Search for the cell housing the specified text and yield its (x, y) center coordinate. 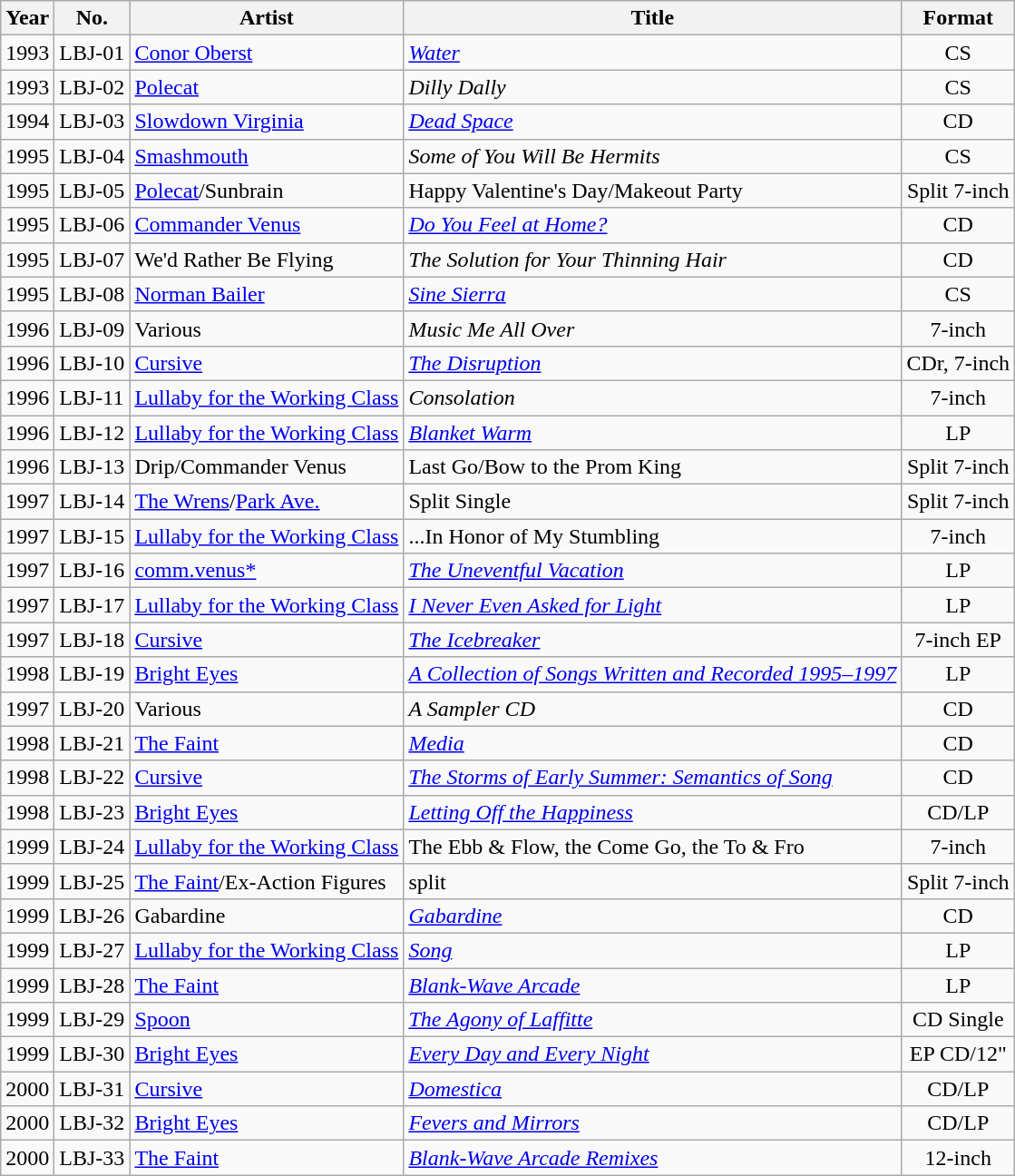
Commander Venus (267, 225)
LBJ-14 (93, 502)
LBJ-19 (93, 674)
Consolation (653, 397)
Every Day and Every Night (653, 1054)
LBJ-31 (93, 1089)
Slowdown Virginia (267, 122)
comm.venus* (267, 571)
Dead Space (653, 122)
LBJ-10 (93, 363)
Water (653, 53)
LBJ-23 (93, 812)
split (653, 881)
Song (653, 950)
Title (653, 18)
LBJ-30 (93, 1054)
Year (27, 18)
LBJ-21 (93, 743)
The Uneventful Vacation (653, 571)
LBJ-08 (93, 294)
The Faint/Ex-Action Figures (267, 881)
Blanket Warm (653, 433)
The Storms of Early Summer: Semantics of Song (653, 778)
LBJ-12 (93, 433)
Drip/Commander Venus (267, 467)
Media (653, 743)
No. (93, 18)
Do You Feel at Home? (653, 225)
The Agony of Laffitte (653, 1020)
The Wrens/Park Ave. (267, 502)
Conor Oberst (267, 53)
Happy Valentine's Day/Makeout Party (653, 191)
Polecat/Sunbrain (267, 191)
LBJ-03 (93, 122)
LBJ-28 (93, 985)
LBJ-02 (93, 87)
Dilly Dally (653, 87)
LBJ-29 (93, 1020)
LBJ-09 (93, 328)
LBJ-25 (93, 881)
CD Single (958, 1020)
LBJ-05 (93, 191)
EP CD/12" (958, 1054)
Artist (267, 18)
A Sampler CD (653, 709)
LBJ-01 (93, 53)
Music Me All Over (653, 328)
7-inch EP (958, 640)
LBJ-15 (93, 536)
LBJ-32 (93, 1123)
The Icebreaker (653, 640)
Letting Off the Happiness (653, 812)
LBJ-17 (93, 605)
Some of You Will Be Hermits (653, 156)
LBJ-07 (93, 260)
A Collection of Songs Written and Recorded 1995–1997 (653, 674)
Blank-Wave Arcade Remixes (653, 1158)
Format (958, 18)
LBJ-04 (93, 156)
Norman Bailer (267, 294)
LBJ-16 (93, 571)
...In Honor of My Stumbling (653, 536)
Polecat (267, 87)
12-inch (958, 1158)
The Ebb & Flow, the Come Go, the To & Fro (653, 847)
Split Single (653, 502)
LBJ-11 (93, 397)
LBJ-24 (93, 847)
LBJ-27 (93, 950)
LBJ-22 (93, 778)
Smashmouth (267, 156)
We'd Rather Be Flying (267, 260)
Blank-Wave Arcade (653, 985)
LBJ-13 (93, 467)
1994 (27, 122)
Last Go/Bow to the Prom King (653, 467)
LBJ-20 (93, 709)
Domestica (653, 1089)
Fevers and Mirrors (653, 1123)
I Never Even Asked for Light (653, 605)
The Solution for Your Thinning Hair (653, 260)
LBJ-06 (93, 225)
LBJ-33 (93, 1158)
Spoon (267, 1020)
CDr, 7-inch (958, 363)
The Disruption (653, 363)
LBJ-26 (93, 916)
LBJ-18 (93, 640)
Sine Sierra (653, 294)
